Provide the [X, Y] coordinate of the cell's center where the given text is located.  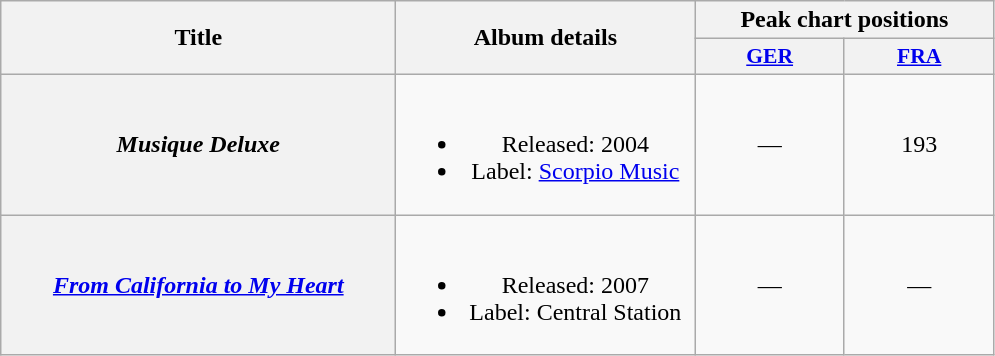
Album details [546, 38]
FRA [919, 57]
Musique Deluxe [198, 144]
Title [198, 38]
From California to My Heart [198, 284]
GER [770, 57]
Released: 2007Label: Central Station [546, 284]
193 [919, 144]
Released: 2004Label: Scorpio Music [546, 144]
Peak chart positions [844, 20]
